Determine the [X, Y] coordinate at the center of the cell enclosing the given text.  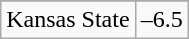
Kansas State [68, 20]
–6.5 [162, 20]
